Find where the given text appears and provide that cell's center as (X, Y) coordinate. 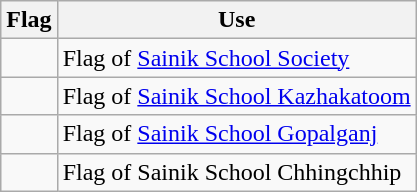
Use (236, 20)
Flag of Sainik School Gopalganj (236, 134)
Flag of Sainik School Chhingchhip (236, 172)
Flag of Sainik School Kazhakatoom (236, 96)
Flag (29, 20)
Flag of Sainik School Society (236, 58)
